Scan for the cell matching the given text and deliver its (X, Y) coordinate at center. 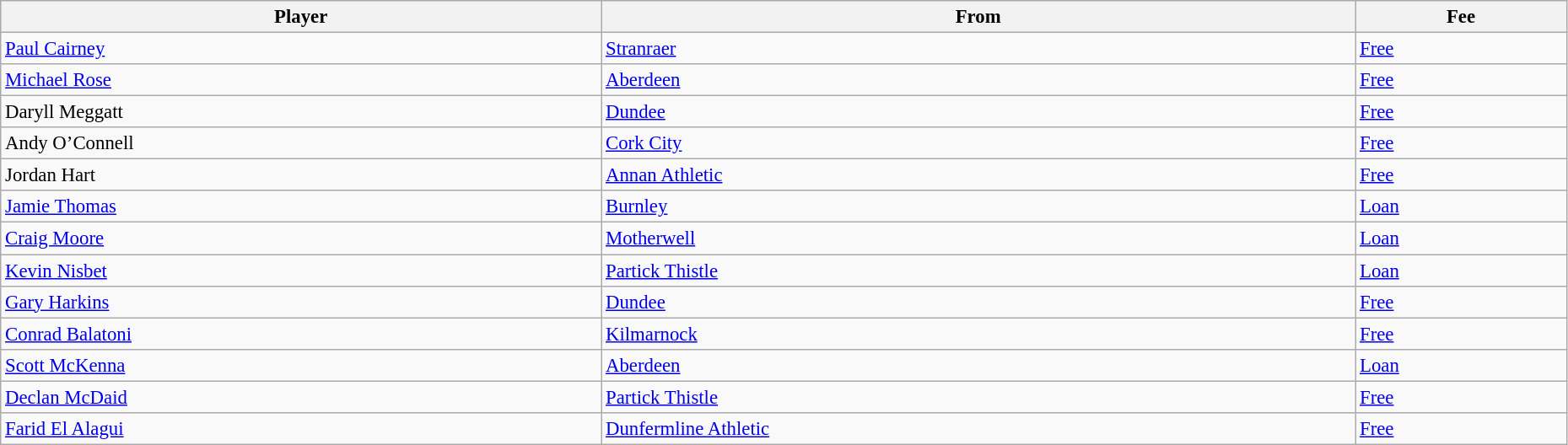
Jamie Thomas (301, 206)
Daryll Meggatt (301, 112)
Annan Athletic (978, 175)
Declan McDaid (301, 397)
Conrad Balatoni (301, 334)
From (978, 17)
Jordan Hart (301, 175)
Burnley (978, 206)
Player (301, 17)
Motherwell (978, 239)
Farid El Alagui (301, 429)
Kevin Nisbet (301, 271)
Andy O’Connell (301, 143)
Scott McKenna (301, 365)
Gary Harkins (301, 302)
Cork City (978, 143)
Kilmarnock (978, 334)
Fee (1461, 17)
Craig Moore (301, 239)
Paul Cairney (301, 49)
Michael Rose (301, 80)
Stranraer (978, 49)
Dunfermline Athletic (978, 429)
